Extract the (X, Y) coordinate from the center of the cell holding the provided text.  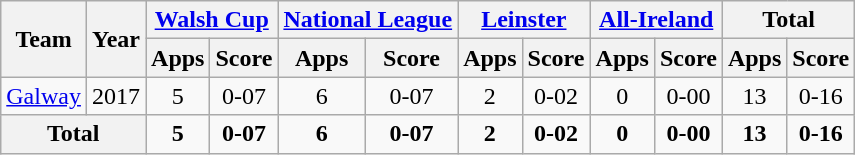
Leinster (524, 20)
Year (116, 39)
Walsh Cup (212, 20)
National League (368, 20)
All-Ireland (656, 20)
Galway (44, 96)
Team (44, 39)
2017 (116, 96)
